Extract the [x, y] coordinate from the center of the cell holding the provided text.  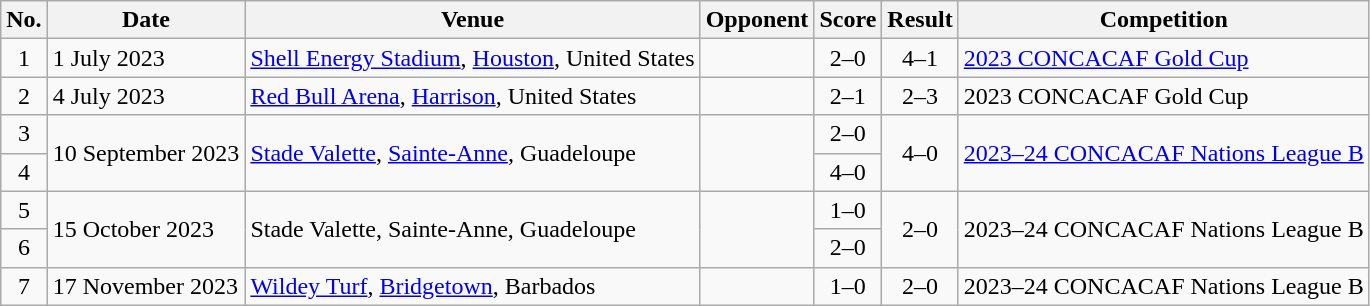
Wildey Turf, Bridgetown, Barbados [472, 286]
Shell Energy Stadium, Houston, United States [472, 58]
10 September 2023 [146, 153]
2–1 [848, 96]
3 [24, 134]
1 July 2023 [146, 58]
Score [848, 20]
7 [24, 286]
2–3 [920, 96]
4 July 2023 [146, 96]
2 [24, 96]
17 November 2023 [146, 286]
15 October 2023 [146, 229]
6 [24, 248]
Opponent [757, 20]
1 [24, 58]
No. [24, 20]
Date [146, 20]
Competition [1164, 20]
Result [920, 20]
4 [24, 172]
4–1 [920, 58]
Venue [472, 20]
5 [24, 210]
Red Bull Arena, Harrison, United States [472, 96]
